Capture the cell that displays the provided text and extract its [x, y] central coordinate. 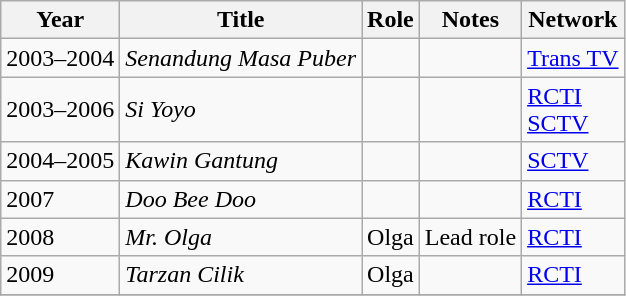
Senandung Masa Puber [241, 58]
Year [60, 20]
2004–2005 [60, 161]
2008 [60, 237]
Kawin Gantung [241, 161]
2003–2006 [60, 110]
Mr. Olga [241, 237]
Trans TV [573, 58]
Tarzan Cilik [241, 275]
2003–2004 [60, 58]
Role [391, 20]
SCTV [573, 161]
Doo Bee Doo [241, 199]
Lead role [470, 237]
Title [241, 20]
Si Yoyo [241, 110]
Network [573, 20]
RCTISCTV [573, 110]
2009 [60, 275]
2007 [60, 199]
Notes [470, 20]
